Scan for the cell matching the given text and deliver its [x, y] coordinate at center. 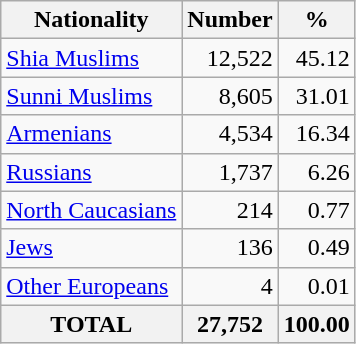
0.01 [316, 286]
214 [230, 210]
45.12 [316, 58]
Other Europeans [92, 286]
North Caucasians [92, 210]
% [316, 20]
Nationality [92, 20]
6.26 [316, 172]
Shia Muslims [92, 58]
12,522 [230, 58]
136 [230, 248]
8,605 [230, 96]
0.77 [316, 210]
Armenians [92, 134]
Sunni Muslims [92, 96]
TOTAL [92, 324]
Jews [92, 248]
4 [230, 286]
1,737 [230, 172]
0.49 [316, 248]
Russians [92, 172]
100.00 [316, 324]
27,752 [230, 324]
16.34 [316, 134]
31.01 [316, 96]
Number [230, 20]
4,534 [230, 134]
